Scan for the cell matching the given text and deliver its (X, Y) coordinate at center. 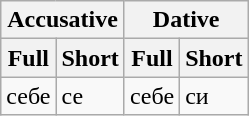
си (214, 96)
Dative (186, 20)
се (90, 96)
Accusative (63, 20)
